Detect which cell encompasses the target text, then output its (X, Y) center coordinate. 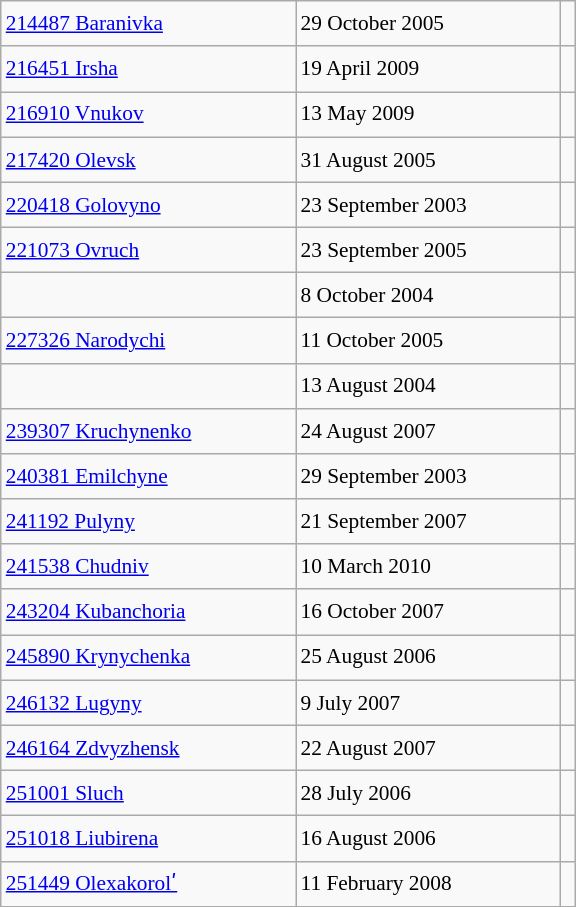
245890 Krynychenka (148, 658)
21 September 2007 (428, 522)
251449 Olexakorolʹ (148, 884)
19 April 2009 (428, 68)
16 August 2006 (428, 838)
13 August 2004 (428, 386)
227326 Narodychi (148, 340)
214487 Baranivka (148, 24)
216910 Vnukov (148, 114)
24 August 2007 (428, 430)
217420 Olevsk (148, 160)
11 October 2005 (428, 340)
251018 Liubirena (148, 838)
13 May 2009 (428, 114)
240381 Emilchyne (148, 476)
251001 Sluch (148, 792)
241538 Chudniv (148, 566)
220418 Golovyno (148, 204)
243204 Kubanchoria (148, 612)
22 August 2007 (428, 748)
29 October 2005 (428, 24)
221073 Ovruch (148, 250)
239307 Kruchynenko (148, 430)
23 September 2003 (428, 204)
8 October 2004 (428, 296)
11 February 2008 (428, 884)
216451 Irsha (148, 68)
10 March 2010 (428, 566)
246164 Zdvyzhensk (148, 748)
16 October 2007 (428, 612)
31 August 2005 (428, 160)
23 September 2005 (428, 250)
28 July 2006 (428, 792)
241192 Pulyny (148, 522)
25 August 2006 (428, 658)
29 September 2003 (428, 476)
246132 Lugyny (148, 702)
9 July 2007 (428, 702)
